For the text-containing cell, return its midpoint in (X, Y) coordinate format. 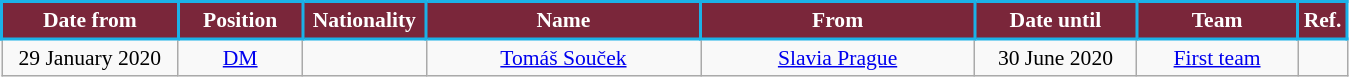
Date from (90, 20)
30 June 2020 (1056, 57)
From (837, 20)
Position (240, 20)
DM (240, 57)
First team (1217, 57)
Nationality (364, 20)
Name (563, 20)
Ref. (1322, 20)
Slavia Prague (837, 57)
29 January 2020 (90, 57)
Date until (1056, 20)
Team (1217, 20)
Tomáš Souček (563, 57)
